Return (x, y) of the center of cell containing provided text 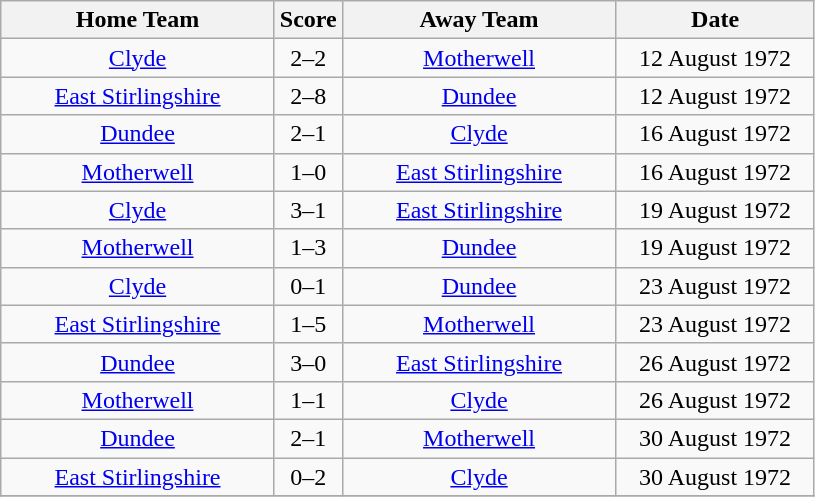
1–5 (308, 324)
Score (308, 20)
Date (716, 20)
0–1 (308, 286)
1–3 (308, 248)
Away Team (479, 20)
3–1 (308, 210)
2–2 (308, 58)
2–8 (308, 96)
1–0 (308, 172)
3–0 (308, 362)
Home Team (138, 20)
0–2 (308, 477)
1–1 (308, 400)
